Determine the (x, y) coordinate at the center of the cell enclosing the given text.  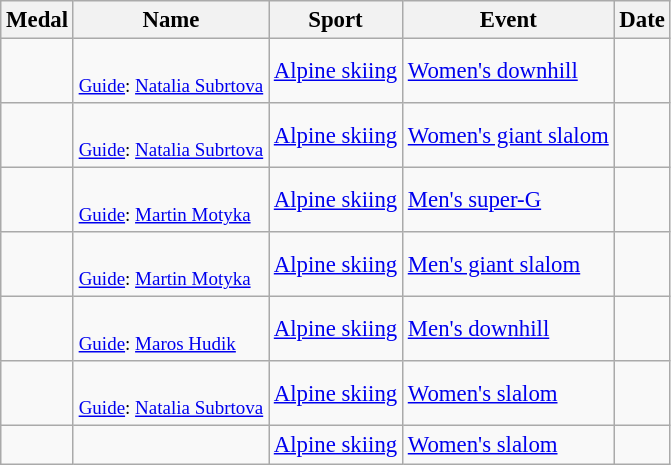
Men's downhill (508, 330)
Date (642, 20)
Event (508, 20)
Men's super-G (508, 200)
Women's downhill (508, 72)
Medal (38, 20)
Guide: Maros Hudik (170, 330)
Men's giant slalom (508, 264)
Women's giant slalom (508, 136)
Name (170, 20)
Sport (335, 20)
